Detect which cell encompasses the target text, then output its [x, y] center coordinate. 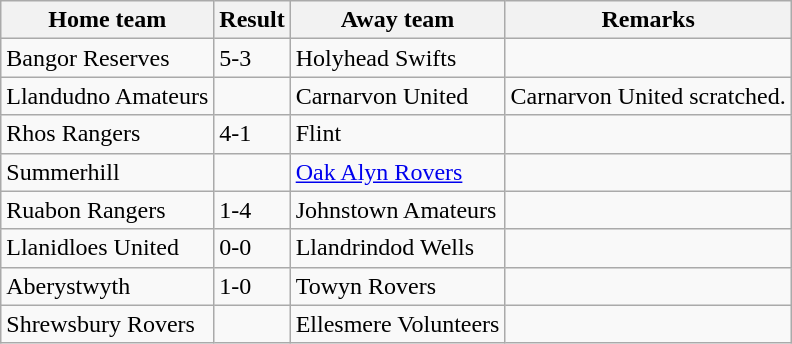
Holyhead Swifts [398, 58]
Rhos Rangers [108, 134]
Llandrindod Wells [398, 248]
Llandudno Amateurs [108, 96]
Johnstown Amateurs [398, 210]
5-3 [252, 58]
Flint [398, 134]
Home team [108, 20]
1-0 [252, 286]
Ellesmere Volunteers [398, 324]
Bangor Reserves [108, 58]
Ruabon Rangers [108, 210]
Summerhill [108, 172]
Llanidloes United [108, 248]
4-1 [252, 134]
Shrewsbury Rovers [108, 324]
0-0 [252, 248]
Away team [398, 20]
1-4 [252, 210]
Carnarvon United [398, 96]
Remarks [648, 20]
Oak Alyn Rovers [398, 172]
Aberystwyth [108, 286]
Towyn Rovers [398, 286]
Result [252, 20]
Carnarvon United scratched. [648, 96]
